From the cell containing the given text, extract its center point as [x, y] coordinate. 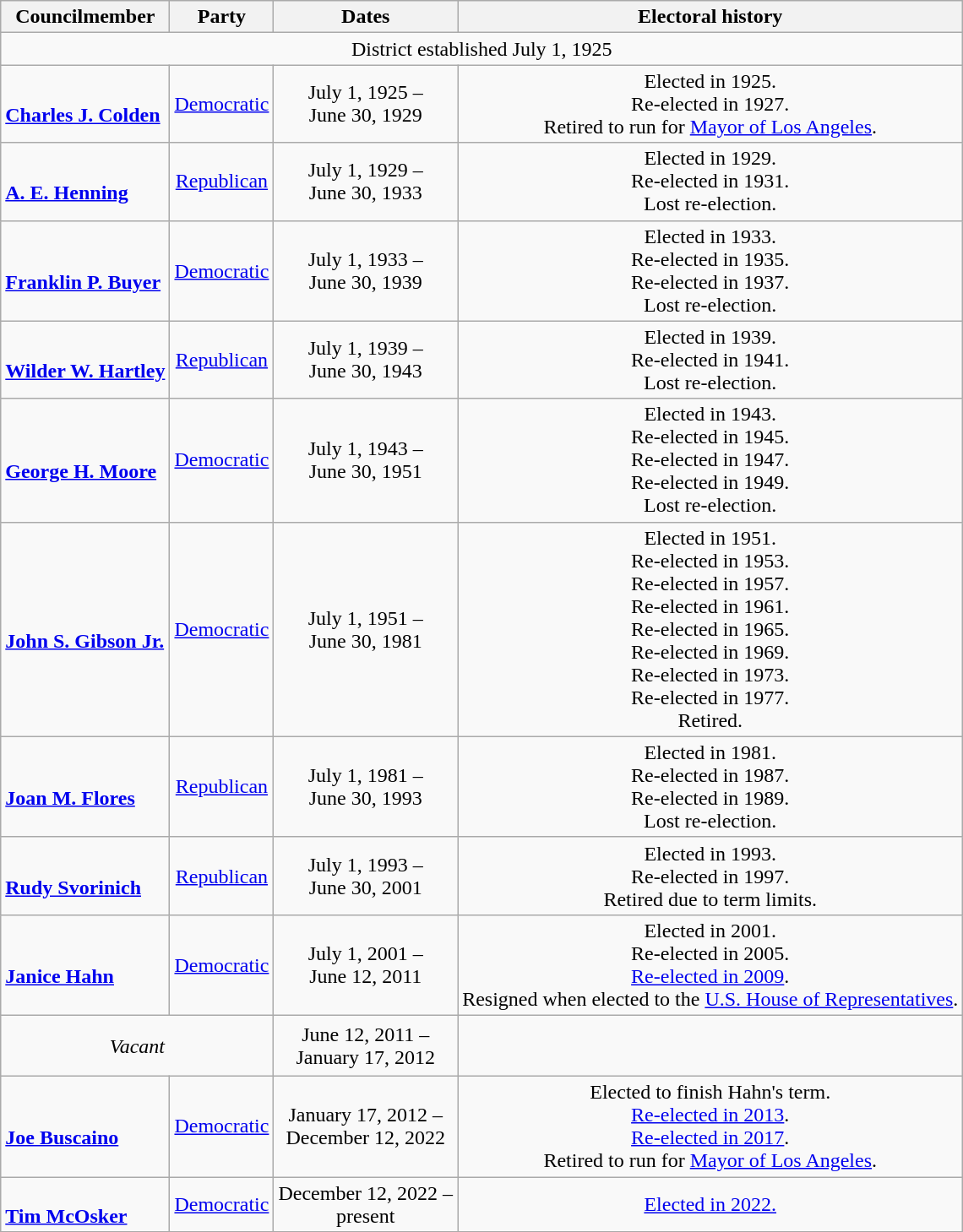
Elected in 1925. Re-elected in 1927. Retired to run for Mayor of Los Angeles. [710, 104]
July 1, 1925 – June 30, 1929 [366, 104]
John S. Gibson Jr. [85, 629]
January 17, 2012 – December 12, 2022 [366, 1126]
Elected in 1933. Re-elected in 1935. Re-elected in 1937. Lost re-election. [710, 270]
Joan M. Flores [85, 787]
July 1, 1929 – June 30, 1933 [366, 182]
Elected in 1993. Re-elected in 1997. Retired due to term limits. [710, 876]
Elected in 1929. Re-elected in 1931. Lost re-election. [710, 182]
Vacant [137, 1045]
Electoral history [710, 17]
July 1, 1993 – June 30, 2001 [366, 876]
Elected in 1939. Re-elected in 1941. Lost re-election. [710, 360]
July 1, 1933 – June 30, 1939 [366, 270]
Councilmember [85, 17]
Franklin P. Buyer [85, 270]
July 1, 1981 – June 30, 1993 [366, 787]
A. E. Henning [85, 182]
Wilder W. Hartley [85, 360]
Party [221, 17]
July 1, 1943 – June 30, 1951 [366, 460]
Elected to finish Hahn's term. Re-elected in 2013. Re-elected in 2017. Retired to run for Mayor of Los Angeles. [710, 1126]
June 12, 2011 –January 17, 2012 [366, 1045]
July 1, 1939 – June 30, 1943 [366, 360]
Elected in 2001. Re-elected in 2005. Re-elected in 2009. Resigned when elected to the U.S. House of Representatives. [710, 964]
Elected in 1981. Re-elected in 1987. Re-elected in 1989. Lost re-election. [710, 787]
Charles J. Colden [85, 104]
George H. Moore [85, 460]
Joe Buscaino [85, 1126]
Rudy Svorinich [85, 876]
Tim McOsker [85, 1204]
Janice Hahn [85, 964]
July 1, 1951 – June 30, 1981 [366, 629]
December 12, 2022 – present [366, 1204]
Elected in 2022. [710, 1204]
Elected in 1943. Re-elected in 1945. Re-elected in 1947. Re-elected in 1949. Lost re-election. [710, 460]
Dates [366, 17]
July 1, 2001 – June 12, 2011 [366, 964]
District established July 1, 1925 [481, 49]
